Return (x, y) of the center of cell containing provided text 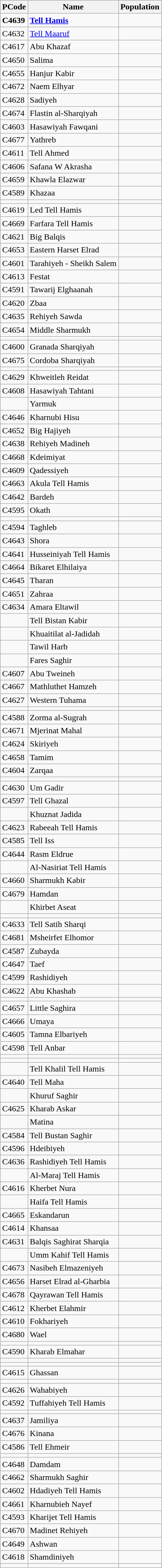
C4670 (14, 1531)
C4639 (14, 20)
Balqis Saghirat Sharqia (73, 1242)
Kdeimiyat (73, 457)
C4646 (14, 417)
Led Tell Hamis (73, 210)
Bikaret Elhilaiya (73, 567)
Hdadiyeh Tell Hamis (73, 1490)
Msheirfet Elhomor (73, 937)
C4605 (14, 1035)
Granada Sharqiyah (73, 347)
C4676 (14, 1434)
Kherbet Nura (73, 1188)
Qadessiyeh (73, 470)
C4591 (14, 290)
Farfara Tell Hamis (73, 223)
C4585 (14, 841)
Damdam (73, 1464)
Khawla Elazwar (73, 180)
C4648 (14, 1464)
C4681 (14, 937)
Sharmukh Kabir (73, 881)
Kharab Elmahar (73, 1352)
Yathreb (73, 140)
C4671 (14, 730)
Sharmukh Saghir (73, 1477)
Kharnubieh Nayef (73, 1504)
Ghassan (73, 1373)
Hanjur Kabir (73, 73)
C4594 (14, 527)
C4636 (14, 1162)
C4624 (14, 744)
C4655 (14, 73)
Hasawiyah Fawqani (73, 126)
Kharab Askar (73, 1109)
C4588 (14, 717)
Mathluthet Hamzeh (73, 687)
C4680 (14, 1334)
Rehiyeh Sawda (73, 316)
C4662 (14, 1477)
Tell Bistan Kabir (73, 620)
C4596 (14, 1149)
Tell Bustan Saghir (73, 1135)
Khuaitilat al-Jadidah (73, 634)
C4661 (14, 1504)
Okath (73, 510)
Shamdiniyeh (73, 1557)
Tell Ahmed (73, 153)
C4637 (14, 1420)
Rashidiyeh Tell Hamis (73, 1162)
Tarahiyeh - Sheikh Salem (73, 263)
Kharijet Tell Hamis (73, 1517)
C4644 (14, 854)
C4635 (14, 316)
C4592 (14, 1403)
Tawarij Elghaanah (73, 290)
C4613 (14, 277)
Western Tuhama (73, 700)
Haifa Tell Hamis (73, 1202)
Tell Hamis (73, 20)
Jamiliya (73, 1420)
Safana W Akrasha (73, 167)
C4663 (14, 484)
Kharnubi Hisu (73, 417)
C4609 (14, 470)
Amara Eltawil (73, 607)
Little Saghira (73, 1008)
Skiriyeh (73, 744)
Qayrawan Tell Hamis (73, 1295)
Al-Nasiriat Tell Hamis (73, 867)
C4626 (14, 1390)
C4665 (14, 1215)
C4622 (14, 991)
C4598 (14, 1048)
Naem Elhyar (73, 87)
Mjerinat Mahal (73, 730)
Eskandarun (73, 1215)
Khirbet Aseat (73, 907)
C4658 (14, 757)
Khuznat Jadida (73, 814)
Matina (73, 1122)
C4656 (14, 1281)
Taef (73, 964)
Tell Iss (73, 841)
Taghleb (73, 527)
Abu Khazaf (73, 47)
C4603 (14, 126)
C4625 (14, 1109)
C4597 (14, 801)
C4587 (14, 951)
C4589 (14, 193)
Tell Satih Sharqi (73, 924)
C4632 (14, 34)
Hdeibiyeh (73, 1149)
Middle Sharmukh (73, 330)
C4627 (14, 700)
C4595 (14, 510)
Rasm Eldrue (73, 854)
C4645 (14, 581)
C4630 (14, 788)
C4611 (14, 153)
Zubayda (73, 951)
C4615 (14, 1373)
Big Hajiyeh (73, 430)
Flastin al-Sharqiyah (73, 113)
C4664 (14, 567)
Tell Maaruf (73, 34)
Madinet Rehiyeh (73, 1531)
Kinana (73, 1434)
C4610 (14, 1321)
C4643 (14, 540)
C4652 (14, 430)
C4590 (14, 1352)
C4654 (14, 330)
C4608 (14, 391)
C4675 (14, 360)
Hasawiyah Tahtani (73, 391)
Rabeeah Tell Hamis (73, 827)
C4667 (14, 687)
Eastern Harset Elrad (73, 250)
C4619 (14, 210)
Wael (73, 1334)
C4586 (14, 1447)
C4641 (14, 554)
C4677 (14, 140)
C4653 (14, 250)
C4640 (14, 1082)
C4651 (14, 594)
Tawil Harb (73, 647)
Fares Saghir (73, 660)
Name (73, 7)
C4620 (14, 303)
Ashwan (73, 1544)
C4612 (14, 1308)
Zbaa (73, 303)
Zarqaa (73, 771)
C4666 (14, 1021)
C4631 (14, 1242)
C4669 (14, 223)
C4617 (14, 47)
Zorma al-Sugrah (73, 717)
C4642 (14, 497)
C4600 (14, 347)
C4618 (14, 1557)
Al-Maraj Tell Hamis (73, 1175)
Tell Khalil Tell Hamis (73, 1069)
Um Gadir (73, 788)
C4633 (14, 924)
Rehiyeh Madineh (73, 444)
Zahraa (73, 594)
Festat (73, 277)
Cordoba Sharqiyah (73, 360)
C4593 (14, 1517)
Khweitleh Reidat (73, 377)
Husseiniyah Tell Hamis (73, 554)
Fokhariyeh (73, 1321)
C4628 (14, 100)
Population (140, 7)
Bardeh (73, 497)
C4607 (14, 673)
C4599 (14, 978)
Tharan (73, 581)
C4604 (14, 771)
Khuruf Saghir (73, 1095)
C4614 (14, 1228)
Sadiyeh (73, 100)
Tell Ehmeir (73, 1447)
C4659 (14, 180)
C4638 (14, 444)
Salima (73, 60)
Tell Anbar (73, 1048)
Harset Elrad al-Gharbia (73, 1281)
C4660 (14, 881)
C4673 (14, 1268)
C4601 (14, 263)
C4668 (14, 457)
C4657 (14, 1008)
Tamim (73, 757)
Yarmuk (73, 404)
Akula Tell Hamis (73, 484)
Umm Kahif Tell Hamis (73, 1255)
Abu Tweineh (73, 673)
C4584 (14, 1135)
Hamdan (73, 894)
Khazaa (73, 193)
C4649 (14, 1544)
Tuffahiyeh Tell Hamis (73, 1403)
C4678 (14, 1295)
Wahabiyeh (73, 1390)
C4621 (14, 237)
C4606 (14, 167)
C4629 (14, 377)
C4602 (14, 1490)
Kherbet Elahmir (73, 1308)
C4623 (14, 827)
C4672 (14, 87)
Rashidiyeh (73, 978)
Khansaa (73, 1228)
Umaya (73, 1021)
Abu Khashab (73, 991)
Tell Ghazal (73, 801)
Shora (73, 540)
C4634 (14, 607)
PCode (14, 7)
Tamna Elbariyeh (73, 1035)
C4650 (14, 60)
Nasibeh Elmazeniyeh (73, 1268)
C4647 (14, 964)
C4674 (14, 113)
C4679 (14, 894)
Tell Maha (73, 1082)
Big Balqis (73, 237)
C4616 (14, 1188)
